Return (X, Y) of the center of cell containing provided text 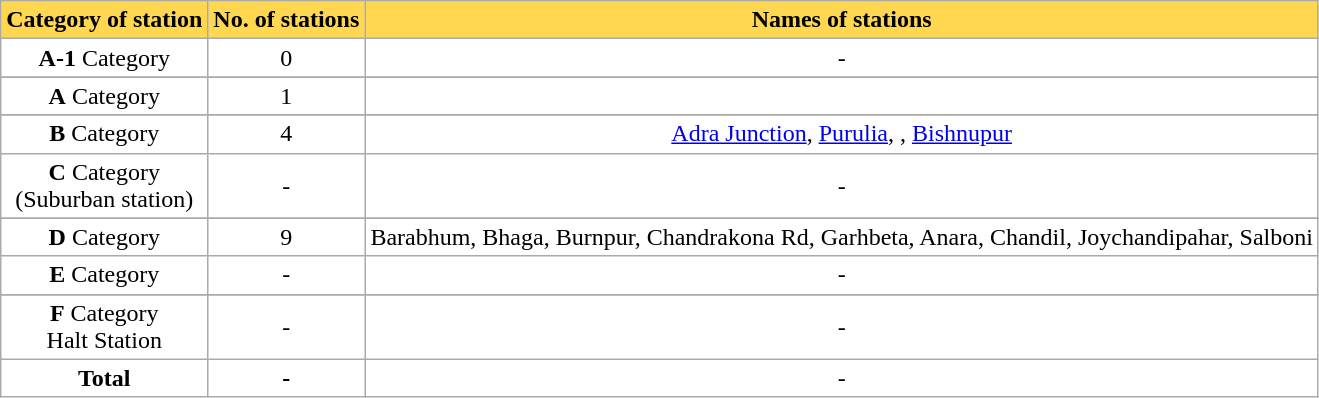
1 (286, 96)
A-1 Category (104, 58)
4 (286, 134)
B Category (104, 134)
F CategoryHalt Station (104, 326)
C Category(Suburban station) (104, 186)
No. of stations (286, 20)
D Category (104, 237)
Total (104, 378)
E Category (104, 275)
Barabhum, Bhaga, Burnpur, Chandrakona Rd, Garhbeta, Anara, Chandil, Joychandipahar, Salboni (842, 237)
Adra Junction, Purulia, , Bishnupur (842, 134)
Category of station (104, 20)
A Category (104, 96)
9 (286, 237)
Names of stations (842, 20)
0 (286, 58)
